From the cell containing the given text, extract its center point as (X, Y) coordinate. 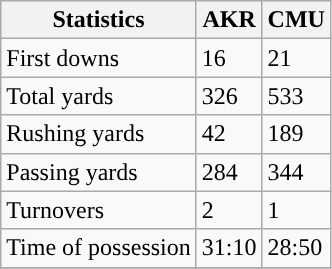
Passing yards (99, 172)
284 (229, 172)
AKR (229, 20)
42 (229, 134)
189 (296, 134)
31:10 (229, 248)
Statistics (99, 20)
2 (229, 210)
16 (229, 58)
First downs (99, 58)
326 (229, 96)
CMU (296, 20)
1 (296, 210)
Total yards (99, 96)
Turnovers (99, 210)
533 (296, 96)
21 (296, 58)
Rushing yards (99, 134)
Time of possession (99, 248)
28:50 (296, 248)
344 (296, 172)
